Output the [x, y] coordinate of the center of the cell containing the given text.  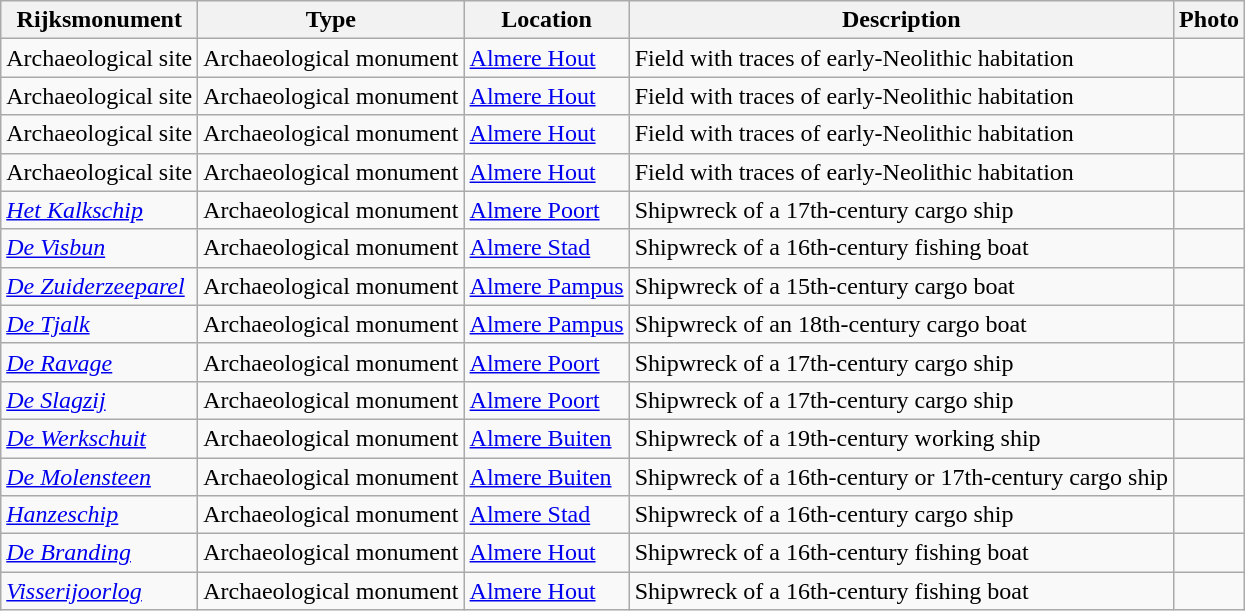
De Ravage [100, 362]
Shipwreck of a 16th-century or 17th-century cargo ship [901, 477]
Shipwreck of a 19th-century working ship [901, 438]
Hanzeschip [100, 515]
De Visbun [100, 248]
De Zuiderzeeparel [100, 286]
De Branding [100, 553]
De Molensteen [100, 477]
Shipwreck of a 16th-century cargo ship [901, 515]
De Slagzij [100, 400]
Shipwreck of a 15th-century cargo boat [901, 286]
Type [331, 20]
Description [901, 20]
Het Kalkschip [100, 210]
Location [546, 20]
De Tjalk [100, 324]
Photo [1210, 20]
Visserijoorlog [100, 591]
De Werkschuit [100, 438]
Shipwreck of an 18th-century cargo boat [901, 324]
Rijksmonument [100, 20]
